Find where the given text appears and provide that cell's center as [X, Y] coordinate. 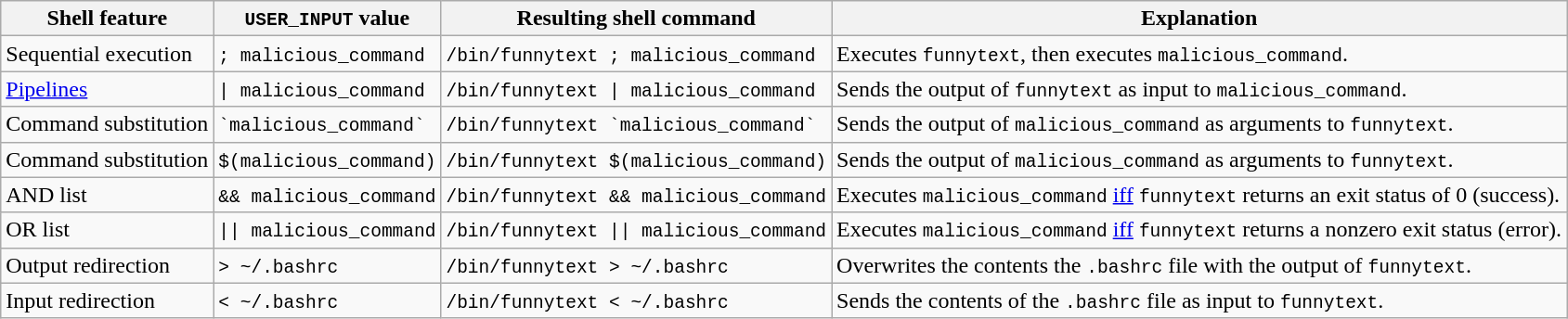
`malicious_command` [327, 124]
AND list [108, 195]
Executes malicious_command iff funnytext returns an exit status of 0 (success). [1199, 195]
|| malicious_command [327, 230]
< ~/.bashrc [327, 300]
/bin/funnytext && malicious_command [637, 195]
; malicious_command [327, 54]
OR list [108, 230]
&& malicious_command [327, 195]
Pipelines [108, 89]
Sequential execution [108, 54]
Resulting shell command [637, 19]
Sends the contents of the .bashrc file as input to funnytext. [1199, 300]
Input redirection [108, 300]
USER_INPUT value [327, 19]
/bin/funnytext $(malicious_command) [637, 159]
Executes funnytext, then executes malicious_command. [1199, 54]
/bin/funnytext ; malicious_command [637, 54]
Overwrites the contents the .bashrc file with the output of funnytext. [1199, 265]
Executes malicious_command iff funnytext returns a nonzero exit status (error). [1199, 230]
/bin/funnytext > ~/.bashrc [637, 265]
/bin/funnytext || malicious_command [637, 230]
/bin/funnytext | malicious_command [637, 89]
> ~/.bashrc [327, 265]
$(malicious_command) [327, 159]
/bin/funnytext < ~/.bashrc [637, 300]
Sends the output of funnytext as input to malicious_command. [1199, 89]
Explanation [1199, 19]
| malicious_command [327, 89]
Shell feature [108, 19]
Output redirection [108, 265]
/bin/funnytext `malicious_command` [637, 124]
